Return [X, Y] of the center of cell containing provided text 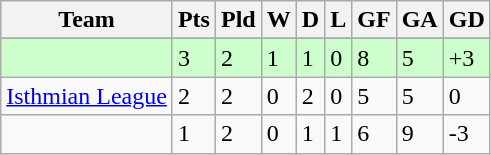
Isthmian League [87, 96]
Team [87, 20]
+3 [466, 58]
GF [374, 20]
6 [374, 134]
8 [374, 58]
GA [420, 20]
W [278, 20]
-3 [466, 134]
Pld [238, 20]
GD [466, 20]
D [310, 20]
3 [194, 58]
L [338, 20]
9 [420, 134]
Pts [194, 20]
